From the cell containing the given text, extract its center point as (x, y) coordinate. 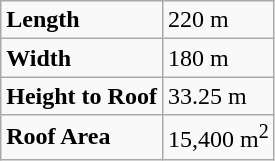
15,400 m2 (218, 138)
Roof Area (82, 138)
Width (82, 58)
Length (82, 20)
180 m (218, 58)
33.25 m (218, 96)
220 m (218, 20)
Height to Roof (82, 96)
